Pinpoint the cell where the given text exists, returning its [x, y] midpoint coordinate. 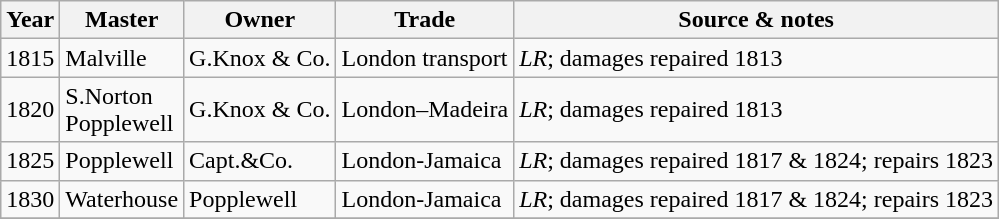
Master [122, 20]
1815 [30, 58]
Year [30, 20]
Waterhouse [122, 199]
Source & notes [756, 20]
1825 [30, 161]
Owner [260, 20]
London transport [425, 58]
Trade [425, 20]
1830 [30, 199]
Capt.&Co. [260, 161]
1820 [30, 110]
S.NortonPopplewell [122, 110]
Malville [122, 58]
London–Madeira [425, 110]
